Extract the [X, Y] coordinate from the center of the cell holding the provided text.  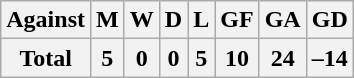
M [107, 20]
GF [237, 20]
L [202, 20]
D [173, 20]
W [142, 20]
10 [237, 58]
–14 [330, 58]
GD [330, 20]
Total [46, 58]
Against [46, 20]
GA [282, 20]
24 [282, 58]
